Extract the (X, Y) coordinate from the center of the cell holding the provided text.  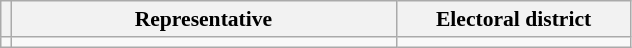
Representative (204, 19)
Electoral district (514, 19)
